Pinpoint the cell where the given text exists, returning its [X, Y] midpoint coordinate. 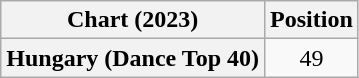
49 [312, 58]
Hungary (Dance Top 40) [133, 58]
Position [312, 20]
Chart (2023) [133, 20]
